Capture the cell that displays the provided text and extract its [X, Y] central coordinate. 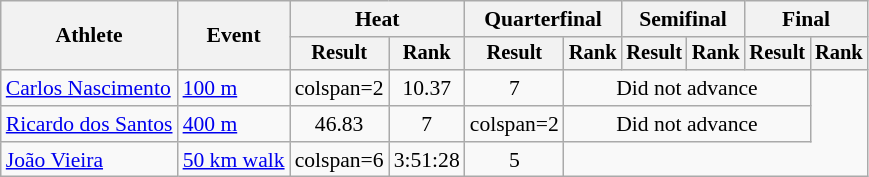
Semifinal [682, 19]
Final [806, 19]
Quarterfinal [544, 19]
Ricardo dos Santos [90, 124]
100 m [234, 88]
46.83 [340, 124]
400 m [234, 124]
10.37 [427, 88]
Event [234, 36]
Athlete [90, 36]
Carlos Nascimento [90, 88]
Heat [378, 19]
